Scan for the cell matching the given text and deliver its [X, Y] coordinate at center. 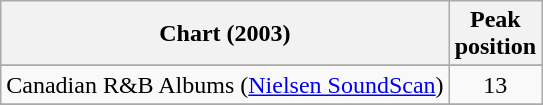
13 [495, 85]
Canadian R&B Albums (Nielsen SoundScan) [225, 85]
Chart (2003) [225, 34]
Peakposition [495, 34]
